Find where the given text appears and provide that cell's center as [x, y] coordinate. 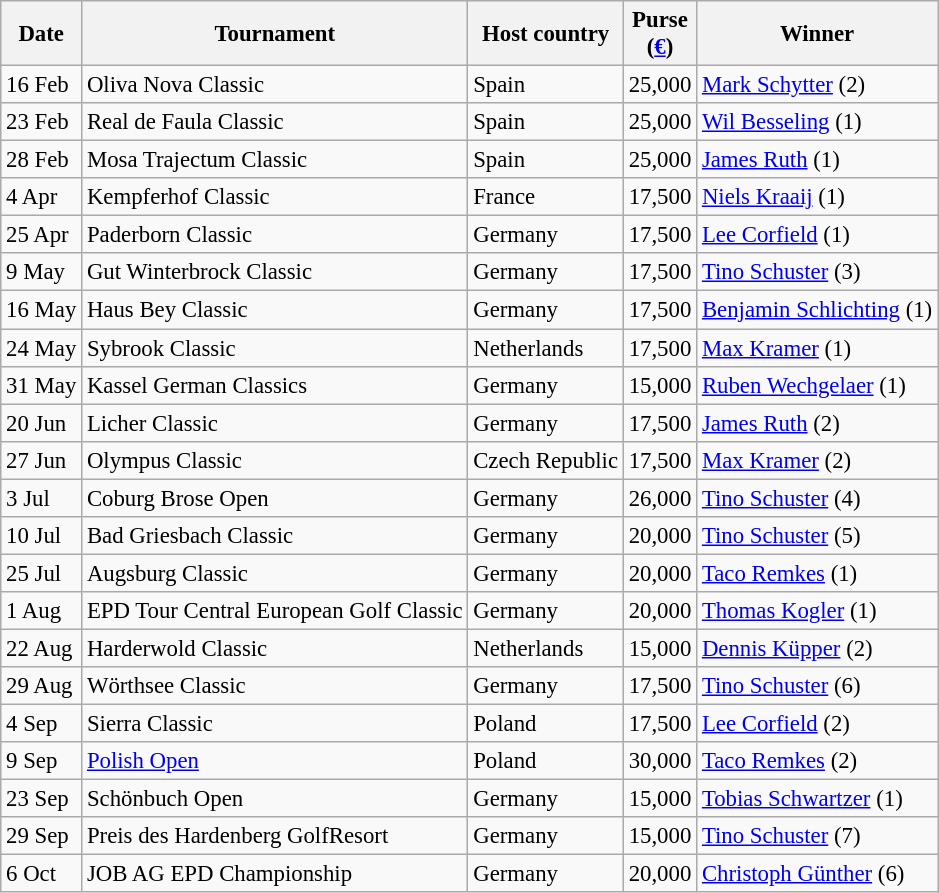
28 Feb [42, 160]
Czech Republic [546, 460]
Wörthsee Classic [275, 686]
Polish Open [275, 761]
Ruben Wechgelaer (1) [818, 385]
16 May [42, 310]
Max Kramer (2) [818, 460]
Harderwold Classic [275, 648]
Date [42, 34]
4 Apr [42, 197]
24 May [42, 348]
29 Aug [42, 686]
Tournament [275, 34]
29 Sep [42, 836]
Tino Schuster (5) [818, 536]
Tobias Schwartzer (1) [818, 799]
4 Sep [42, 724]
Niels Kraaij (1) [818, 197]
Augsburg Classic [275, 573]
26,000 [660, 498]
Taco Remkes (1) [818, 573]
Oliva Nova Classic [275, 85]
Gut Winterbrock Classic [275, 273]
Thomas Kogler (1) [818, 611]
Tino Schuster (6) [818, 686]
10 Jul [42, 536]
Kassel German Classics [275, 385]
Coburg Brose Open [275, 498]
9 Sep [42, 761]
Mark Schytter (2) [818, 85]
James Ruth (2) [818, 423]
Wil Besseling (1) [818, 122]
James Ruth (1) [818, 160]
1 Aug [42, 611]
JOB AG EPD Championship [275, 874]
22 Aug [42, 648]
25 Apr [42, 235]
Sybrook Classic [275, 348]
27 Jun [42, 460]
Olympus Classic [275, 460]
Purse(€) [660, 34]
Sierra Classic [275, 724]
Max Kramer (1) [818, 348]
23 Feb [42, 122]
30,000 [660, 761]
Haus Bey Classic [275, 310]
Tino Schuster (3) [818, 273]
Mosa Trajectum Classic [275, 160]
Preis des Hardenberg GolfResort [275, 836]
Bad Griesbach Classic [275, 536]
Winner [818, 34]
6 Oct [42, 874]
Real de Faula Classic [275, 122]
Lee Corfield (1) [818, 235]
Host country [546, 34]
25 Jul [42, 573]
Kempferhof Classic [275, 197]
31 May [42, 385]
Schönbuch Open [275, 799]
France [546, 197]
9 May [42, 273]
Tino Schuster (4) [818, 498]
Christoph Günther (6) [818, 874]
3 Jul [42, 498]
16 Feb [42, 85]
Benjamin Schlichting (1) [818, 310]
Lee Corfield (2) [818, 724]
23 Sep [42, 799]
20 Jun [42, 423]
Dennis Küpper (2) [818, 648]
Taco Remkes (2) [818, 761]
Licher Classic [275, 423]
Tino Schuster (7) [818, 836]
Paderborn Classic [275, 235]
EPD Tour Central European Golf Classic [275, 611]
